Extract the (X, Y) coordinate from the center of the cell holding the provided text.  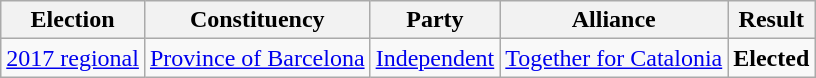
Province of Barcelona (257, 58)
Elected (772, 58)
Result (772, 20)
Together for Catalonia (614, 58)
2017 regional (73, 58)
Election (73, 20)
Alliance (614, 20)
Constituency (257, 20)
Party (435, 20)
Independent (435, 58)
